From the cell containing the given text, extract its center point as (x, y) coordinate. 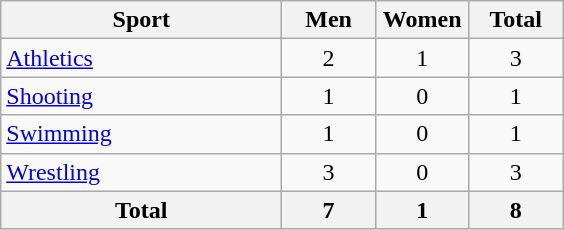
Women (422, 20)
Wrestling (142, 172)
Men (329, 20)
Swimming (142, 134)
7 (329, 210)
2 (329, 58)
8 (516, 210)
Shooting (142, 96)
Athletics (142, 58)
Sport (142, 20)
